Identify which cell holds the provided text, then report its (X, Y) central coordinate. 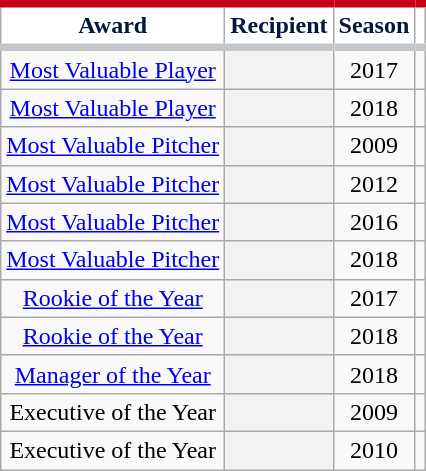
Manager of the Year (113, 374)
Award (113, 26)
2016 (374, 222)
Season (374, 26)
2012 (374, 184)
Recipient (279, 26)
2010 (374, 450)
